Return (X, Y) of the center of cell containing provided text 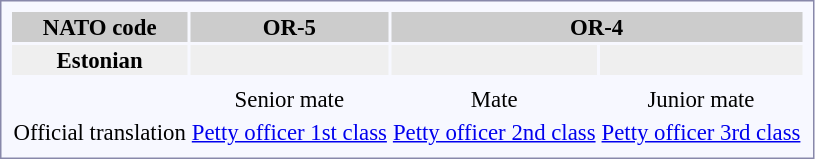
Mate (494, 99)
Petty officer 2nd class (494, 132)
Petty officer 3rd class (701, 132)
Official translation (100, 132)
Estonian (100, 60)
OR-5 (289, 27)
Junior mate (701, 99)
Senior mate (289, 99)
NATO code (100, 27)
Petty officer 1st class (289, 132)
OR-4 (596, 27)
